For the text-containing cell, return its midpoint in [X, Y] coordinate format. 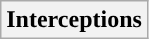
Interceptions [74, 20]
